Detect which cell encompasses the target text, then output its [x, y] center coordinate. 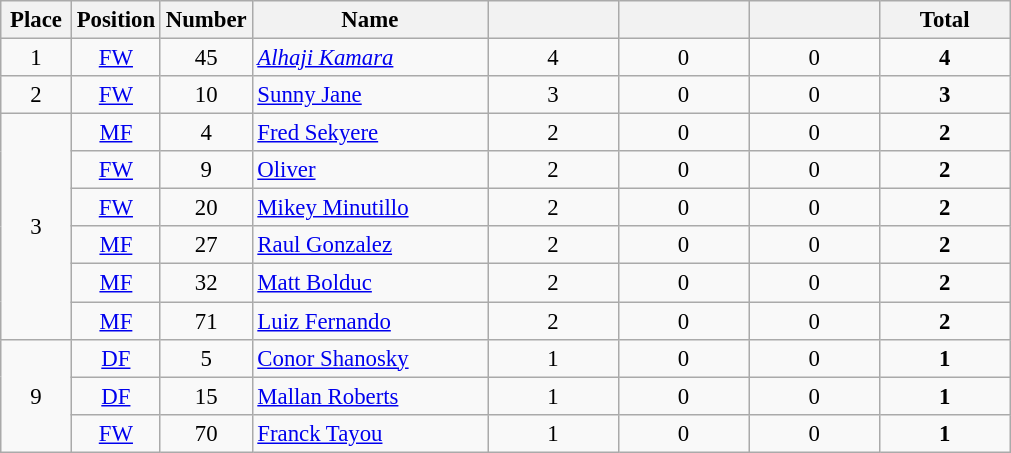
Raul Gonzalez [370, 245]
Luiz Fernando [370, 321]
32 [206, 283]
Name [370, 20]
Alhaji Kamara [370, 58]
Fred Sekyere [370, 133]
70 [206, 433]
15 [206, 396]
5 [206, 358]
Matt Bolduc [370, 283]
Number [206, 20]
Franck Tayou [370, 433]
Mikey Minutillo [370, 208]
Position [116, 20]
Oliver [370, 170]
71 [206, 321]
10 [206, 95]
Place [36, 20]
Mallan Roberts [370, 396]
Total [944, 20]
Conor Shanosky [370, 358]
45 [206, 58]
20 [206, 208]
27 [206, 245]
Sunny Jane [370, 95]
